Pinpoint the cell where the given text exists, returning its (X, Y) midpoint coordinate. 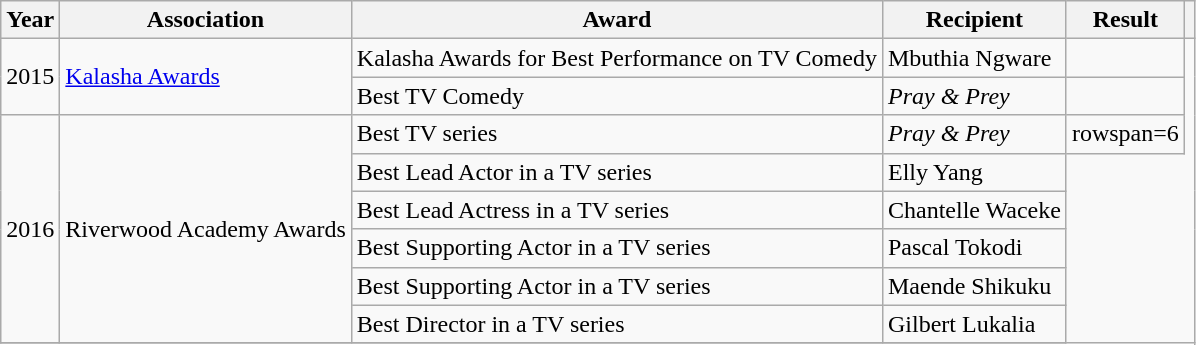
Gilbert Lukalia (974, 324)
Pascal Tokodi (974, 248)
Best Lead Actress in a TV series (616, 210)
Best Lead Actor in a TV series (616, 172)
Best TV series (616, 134)
Year (30, 20)
Best TV Comedy (616, 96)
2015 (30, 77)
rowspan=6 (1125, 134)
Mbuthia Ngware (974, 58)
Result (1125, 20)
Chantelle Waceke (974, 210)
Elly Yang (974, 172)
Recipient (974, 20)
Award (616, 20)
Association (206, 20)
Riverwood Academy Awards (206, 229)
2016 (30, 229)
Best Director in a TV series (616, 324)
Maende Shikuku (974, 286)
Kalasha Awards for Best Performance on TV Comedy (616, 58)
Kalasha Awards (206, 77)
